Locate the cell with the specified text and output its [X, Y] center coordinate. 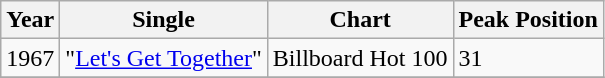
Peak Position [528, 20]
31 [528, 58]
Year [30, 20]
Single [164, 20]
Billboard Hot 100 [360, 58]
1967 [30, 58]
"Let's Get Together" [164, 58]
Chart [360, 20]
